Search for the cell housing the specified text and yield its [X, Y] center coordinate. 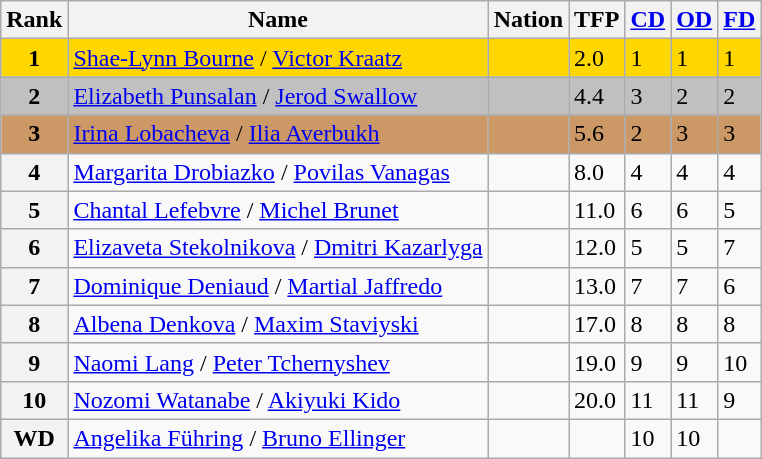
WD [34, 438]
OD [694, 20]
Elizaveta Stekolnikova / Dmitri Kazarlyga [278, 248]
20.0 [597, 400]
12.0 [597, 248]
5.6 [597, 134]
Angelika Führing / Bruno Ellinger [278, 438]
17.0 [597, 324]
Chantal Lefebvre / Michel Brunet [278, 210]
Nozomi Watanabe / Akiyuki Kido [278, 400]
Elizabeth Punsalan / Jerod Swallow [278, 96]
4.4 [597, 96]
2.0 [597, 58]
CD [648, 20]
8.0 [597, 172]
Dominique Deniaud / Martial Jaffredo [278, 286]
Shae-Lynn Bourne / Victor Kraatz [278, 58]
11.0 [597, 210]
Nation [528, 20]
Irina Lobacheva / Ilia Averbukh [278, 134]
TFP [597, 20]
Rank [34, 20]
13.0 [597, 286]
Albena Denkova / Maxim Staviyski [278, 324]
19.0 [597, 362]
Name [278, 20]
FD [740, 20]
Margarita Drobiazko / Povilas Vanagas [278, 172]
Naomi Lang / Peter Tchernyshev [278, 362]
